Provide the (x, y) coordinate of the cell's center where the given text is located.  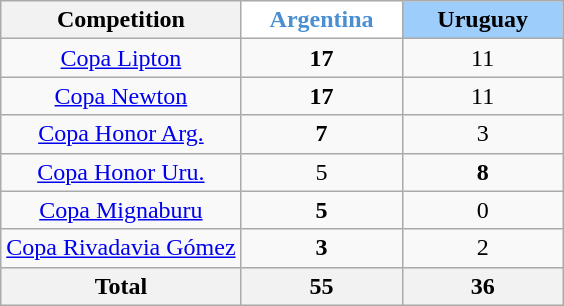
0 (482, 210)
Competition (121, 20)
36 (482, 286)
Argentina (322, 20)
8 (482, 172)
Uruguay (482, 20)
55 (322, 286)
Copa Mignaburu (121, 210)
Copa Honor Uru. (121, 172)
Copa Honor Arg. (121, 134)
2 (482, 248)
7 (322, 134)
Total (121, 286)
Copa Newton (121, 96)
Copa Rivadavia Gómez (121, 248)
Copa Lipton (121, 58)
